Extract the (x, y) coordinate from the center of the cell holding the provided text.  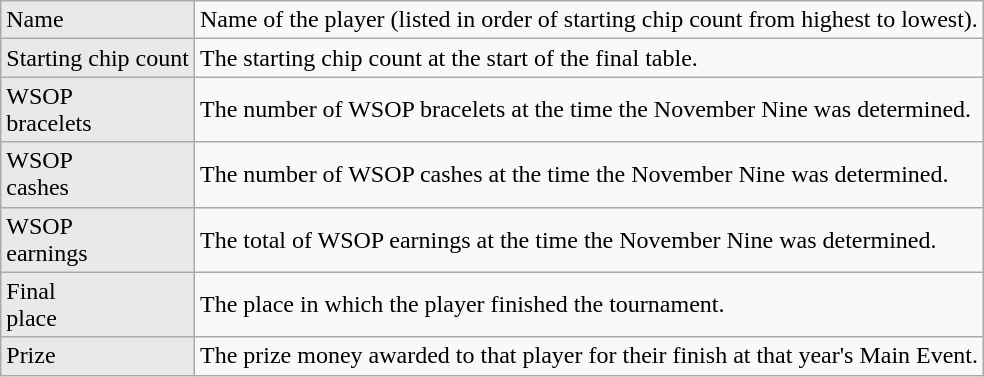
The prize money awarded to that player for their finish at that year's Main Event. (588, 356)
Name of the player (listed in order of starting chip count from highest to lowest). (588, 20)
Finalplace (98, 304)
The number of WSOP bracelets at the time the November Nine was determined. (588, 110)
WSOPearnings (98, 240)
Starting chip count (98, 58)
Prize (98, 356)
The total of WSOP earnings at the time the November Nine was determined. (588, 240)
The starting chip count at the start of the final table. (588, 58)
WSOPcashes (98, 174)
Name (98, 20)
The place in which the player finished the tournament. (588, 304)
WSOPbracelets (98, 110)
The number of WSOP cashes at the time the November Nine was determined. (588, 174)
